Capture the cell that displays the provided text and extract its [X, Y] central coordinate. 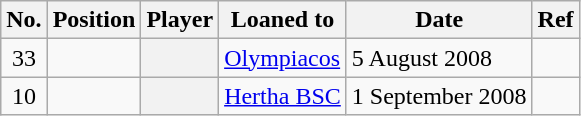
Position [94, 20]
Loaned to [283, 20]
10 [24, 96]
Date [439, 20]
Hertha BSC [283, 96]
Olympiacos [283, 58]
1 September 2008 [439, 96]
33 [24, 58]
Player [180, 20]
5 August 2008 [439, 58]
Ref [556, 20]
No. [24, 20]
